Provide the (x, y) coordinate of the cell's center where the given text is located.  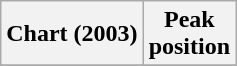
Chart (2003) (72, 34)
Peakposition (189, 34)
